Search for the cell housing the specified text and yield its (x, y) center coordinate. 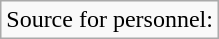
Source for personnel: (110, 20)
